Return the [X, Y] coordinate for the center point of the cell that contains the specified text.  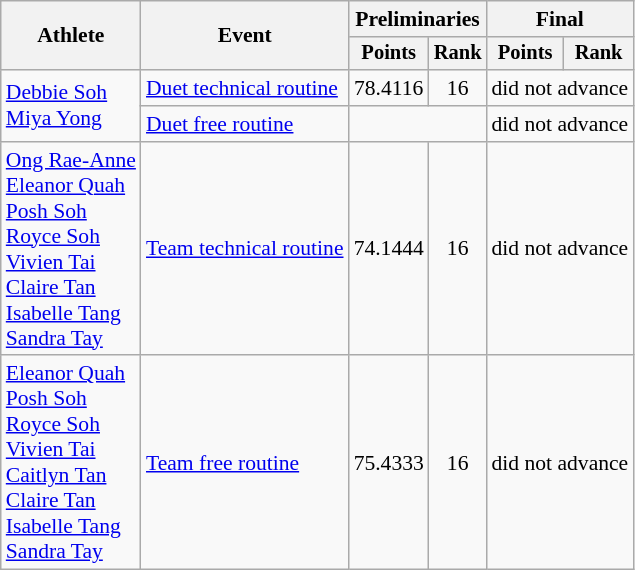
Athlete [71, 36]
75.4333 [389, 463]
Preliminaries [418, 19]
Event [245, 36]
Final [560, 19]
Duet technical routine [245, 88]
Debbie SohMiya Yong [71, 106]
Ong Rae-AnneEleanor QuahPosh SohRoyce SohVivien TaiClaire TanIsabelle TangSandra Tay [71, 249]
Eleanor QuahPosh SohRoyce SohVivien TaiCaitlyn TanClaire TanIsabelle TangSandra Tay [71, 463]
Team free routine [245, 463]
78.4116 [389, 88]
Duet free routine [245, 124]
Team technical routine [245, 249]
74.1444 [389, 249]
